For the text-containing cell, return its midpoint in (x, y) coordinate format. 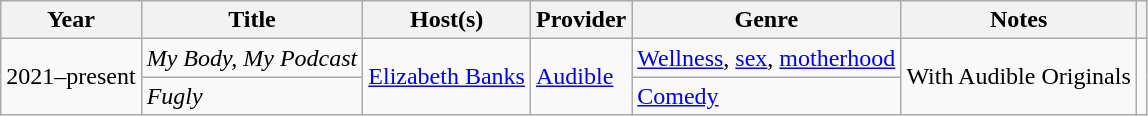
With Audible Originals (1018, 77)
Wellness, sex, motherhood (766, 58)
Comedy (766, 96)
My Body, My Podcast (252, 58)
Year (71, 20)
Host(s) (447, 20)
Audible (580, 77)
Genre (766, 20)
Provider (580, 20)
Notes (1018, 20)
2021–present (71, 77)
Fugly (252, 96)
Elizabeth Banks (447, 77)
Title (252, 20)
